Provide the (X, Y) coordinate of the cell's center where the given text is located.  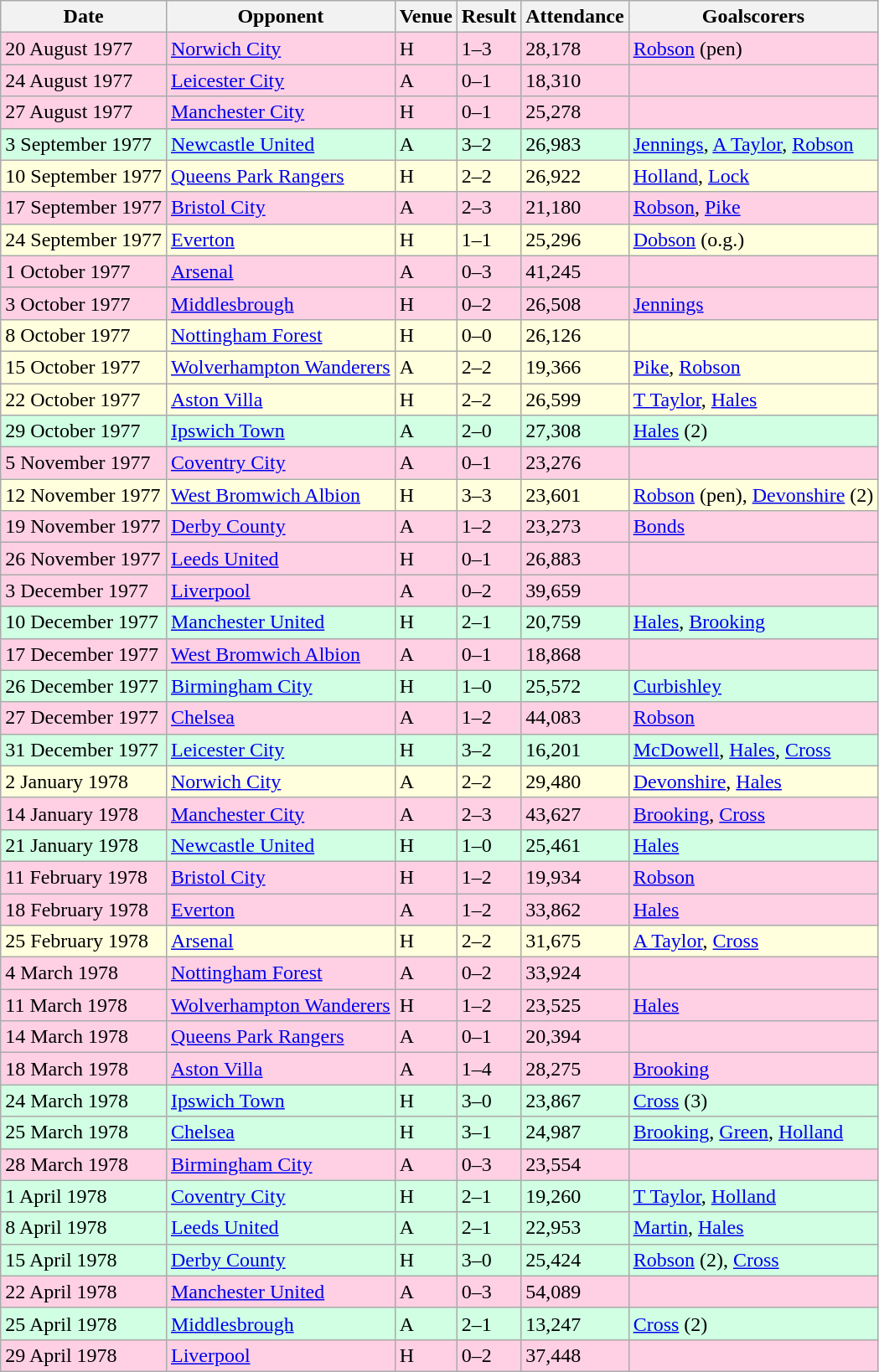
24,987 (575, 1132)
25,461 (575, 845)
2–0 (489, 431)
Goalscorers (753, 17)
25 February 1978 (84, 941)
Pike, Robson (753, 367)
41,245 (575, 271)
3 October 1977 (84, 303)
Holland, Lock (753, 176)
A Taylor, Cross (753, 941)
18 February 1978 (84, 909)
Martin, Hales (753, 1228)
29 April 1978 (84, 1355)
1–1 (489, 240)
8 October 1977 (84, 335)
33,862 (575, 909)
22 April 1978 (84, 1292)
Jennings (753, 303)
Bonds (753, 527)
3 September 1977 (84, 144)
21 January 1978 (84, 845)
23,867 (575, 1101)
1 April 1978 (84, 1196)
10 September 1977 (84, 176)
Robson (2), Cross (753, 1260)
8 April 1978 (84, 1228)
25,278 (575, 112)
3–3 (489, 495)
Devonshire, Hales (753, 781)
11 March 1978 (84, 1005)
Robson (pen), Devonshire (2) (753, 495)
26,508 (575, 303)
Opponent (280, 17)
54,089 (575, 1292)
1–4 (489, 1069)
18,868 (575, 654)
22 October 1977 (84, 400)
15 April 1978 (84, 1260)
25,572 (575, 686)
28,178 (575, 49)
McDowell, Hales, Cross (753, 750)
39,659 (575, 591)
27 December 1977 (84, 718)
19,934 (575, 877)
Jennings, A Taylor, Robson (753, 144)
3–1 (489, 1132)
31 December 1977 (84, 750)
20 August 1977 (84, 49)
Cross (2) (753, 1323)
25,424 (575, 1260)
28 March 1978 (84, 1164)
31,675 (575, 941)
37,448 (575, 1355)
Curbishley (753, 686)
16,201 (575, 750)
18,310 (575, 80)
23,554 (575, 1164)
33,924 (575, 973)
26,922 (575, 176)
23,273 (575, 527)
29,480 (575, 781)
T Taylor, Holland (753, 1196)
23,276 (575, 463)
24 September 1977 (84, 240)
Result (489, 17)
24 March 1978 (84, 1101)
4 March 1978 (84, 973)
15 October 1977 (84, 367)
3 December 1977 (84, 591)
21,180 (575, 208)
27,308 (575, 431)
1 October 1977 (84, 271)
1–3 (489, 49)
19,260 (575, 1196)
Brooking, Green, Holland (753, 1132)
2 January 1978 (84, 781)
Brooking (753, 1069)
5 November 1977 (84, 463)
26,599 (575, 400)
28,275 (575, 1069)
14 January 1978 (84, 813)
19 November 1977 (84, 527)
23,525 (575, 1005)
20,759 (575, 622)
Robson, Pike (753, 208)
27 August 1977 (84, 112)
26 December 1977 (84, 686)
Brooking, Cross (753, 813)
25 March 1978 (84, 1132)
14 March 1978 (84, 1037)
43,627 (575, 813)
Robson (pen) (753, 49)
26,126 (575, 335)
Date (84, 17)
22,953 (575, 1228)
Attendance (575, 17)
17 September 1977 (84, 208)
Cross (3) (753, 1101)
Hales (2) (753, 431)
12 November 1977 (84, 495)
44,083 (575, 718)
10 December 1977 (84, 622)
26,983 (575, 144)
25 April 1978 (84, 1323)
29 October 1977 (84, 431)
19,366 (575, 367)
20,394 (575, 1037)
Venue (426, 17)
13,247 (575, 1323)
Hales, Brooking (753, 622)
0–0 (489, 335)
26,883 (575, 559)
26 November 1977 (84, 559)
18 March 1978 (84, 1069)
23,601 (575, 495)
25,296 (575, 240)
24 August 1977 (84, 80)
11 February 1978 (84, 877)
Dobson (o.g.) (753, 240)
T Taylor, Hales (753, 400)
17 December 1977 (84, 654)
